Pinpoint the cell where the given text exists, returning its (X, Y) midpoint coordinate. 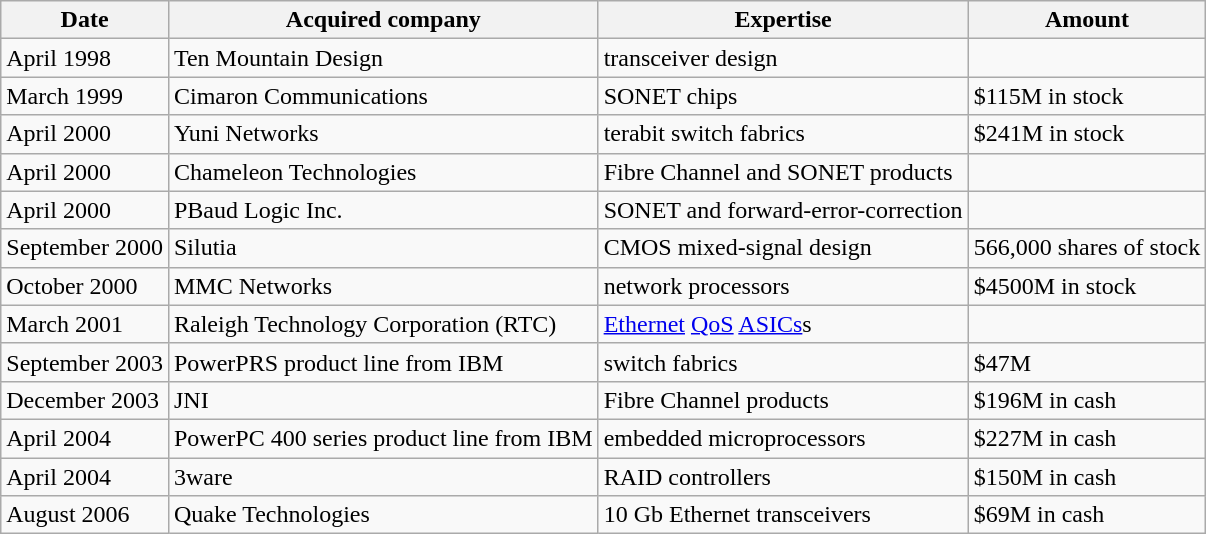
embedded microprocessors (783, 438)
PowerPRS product line from IBM (383, 362)
Fibre Channel and SONET products (783, 172)
JNI (383, 400)
December 2003 (85, 400)
10 Gb Ethernet transceivers (783, 515)
$227M in cash (1087, 438)
PBaud Logic Inc. (383, 210)
$115M in stock (1087, 96)
Fibre Channel products (783, 400)
$150M in cash (1087, 477)
Expertise (783, 20)
Ethernet QoS ASICss (783, 324)
CMOS mixed-signal design (783, 248)
$47M (1087, 362)
transceiver design (783, 58)
SONET chips (783, 96)
August 2006 (85, 515)
March 1999 (85, 96)
Chameleon Technologies (383, 172)
Raleigh Technology Corporation (RTC) (383, 324)
switch fabrics (783, 362)
October 2000 (85, 286)
Silutia (383, 248)
March 2001 (85, 324)
Date (85, 20)
$241M in stock (1087, 134)
Yuni Networks (383, 134)
Amount (1087, 20)
terabit switch fabrics (783, 134)
3ware (383, 477)
April 1998 (85, 58)
network processors (783, 286)
SONET and forward-error-correction (783, 210)
September 2000 (85, 248)
$69M in cash (1087, 515)
RAID controllers (783, 477)
Quake Technologies (383, 515)
$4500M in stock (1087, 286)
PowerPC 400 series product line from IBM (383, 438)
$196M in cash (1087, 400)
566,000 shares of stock (1087, 248)
Acquired company (383, 20)
Cimaron Communications (383, 96)
Ten Mountain Design (383, 58)
MMC Networks (383, 286)
September 2003 (85, 362)
